Pinpoint the cell where the given text exists, returning its [x, y] midpoint coordinate. 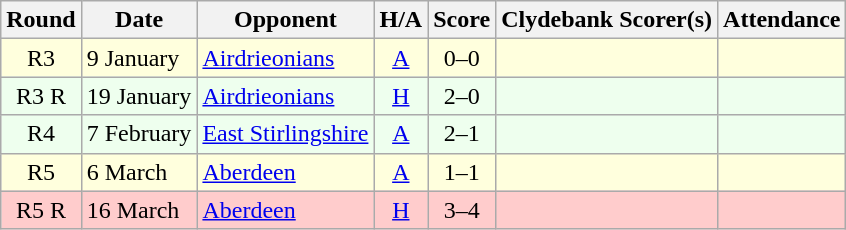
9 January [139, 58]
R5 R [41, 210]
2–0 [462, 96]
1–1 [462, 172]
6 March [139, 172]
0–0 [462, 58]
R3 [41, 58]
Clydebank Scorer(s) [607, 20]
R4 [41, 134]
R3 R [41, 96]
R5 [41, 172]
Score [462, 20]
7 February [139, 134]
Attendance [782, 20]
Opponent [286, 20]
East Stirlingshire [286, 134]
2–1 [462, 134]
Date [139, 20]
19 January [139, 96]
Round [41, 20]
16 March [139, 210]
3–4 [462, 210]
H/A [401, 20]
